Output the (x, y) coordinate of the center of the cell containing the given text.  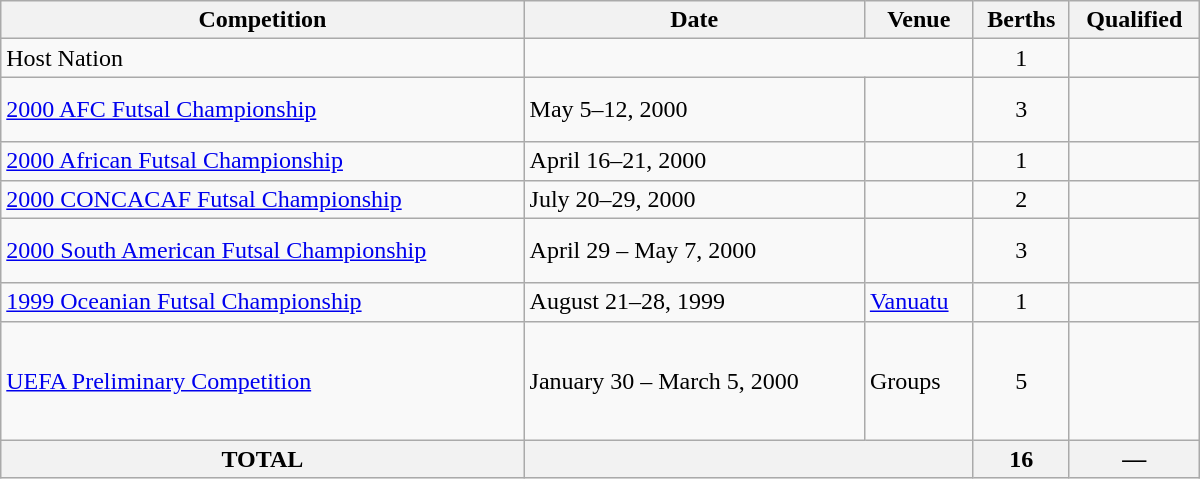
1999 Oceanian Futsal Championship (262, 302)
July 20–29, 2000 (694, 199)
UEFA Preliminary Competition (262, 380)
Groups (918, 380)
May 5–12, 2000 (694, 110)
April 29 – May 7, 2000 (694, 250)
2000 CONCACAF Futsal Championship (262, 199)
Qualified (1134, 20)
August 21–28, 1999 (694, 302)
Berths (1021, 20)
Venue (918, 20)
January 30 – March 5, 2000 (694, 380)
2000 African Futsal Championship (262, 161)
April 16–21, 2000 (694, 161)
2000 AFC Futsal Championship (262, 110)
Host Nation (262, 58)
2 (1021, 199)
Date (694, 20)
2000 South American Futsal Championship (262, 250)
TOTAL (262, 459)
Vanuatu (918, 302)
5 (1021, 380)
— (1134, 459)
16 (1021, 459)
Competition (262, 20)
